For the text-containing cell, return its midpoint in [X, Y] coordinate format. 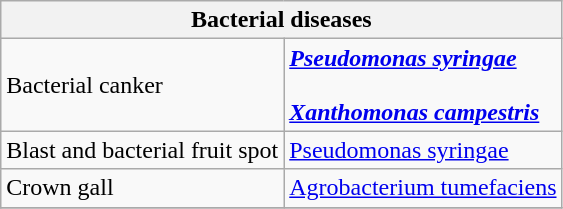
Blast and bacterial fruit spot [142, 150]
Agrobacterium tumefaciens [423, 188]
Bacterial canker [142, 85]
Pseudomonas syringaeXanthomonas campestris [423, 85]
Crown gall [142, 188]
Pseudomonas syringae [423, 150]
Bacterial diseases [282, 20]
